Determine the (x, y) coordinate at the center of the cell enclosing the given text.  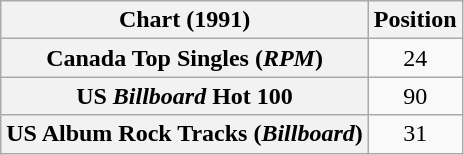
US Billboard Hot 100 (185, 96)
31 (415, 134)
90 (415, 96)
24 (415, 58)
Position (415, 20)
Chart (1991) (185, 20)
Canada Top Singles (RPM) (185, 58)
US Album Rock Tracks (Billboard) (185, 134)
